Pinpoint the cell where the given text exists, returning its (X, Y) midpoint coordinate. 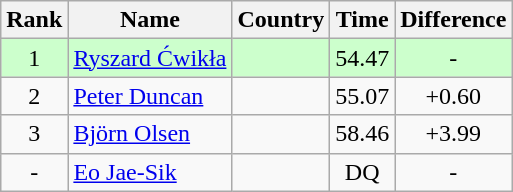
Peter Duncan (150, 96)
1 (34, 58)
+0.60 (454, 96)
3 (34, 134)
Name (150, 20)
2 (34, 96)
Time (362, 20)
Björn Olsen (150, 134)
58.46 (362, 134)
55.07 (362, 96)
+3.99 (454, 134)
54.47 (362, 58)
Rank (34, 20)
Eo Jae-Sik (150, 172)
Country (281, 20)
Ryszard Ćwikła (150, 58)
DQ (362, 172)
Difference (454, 20)
